Provide the (X, Y) coordinate of the cell's center where the given text is located.  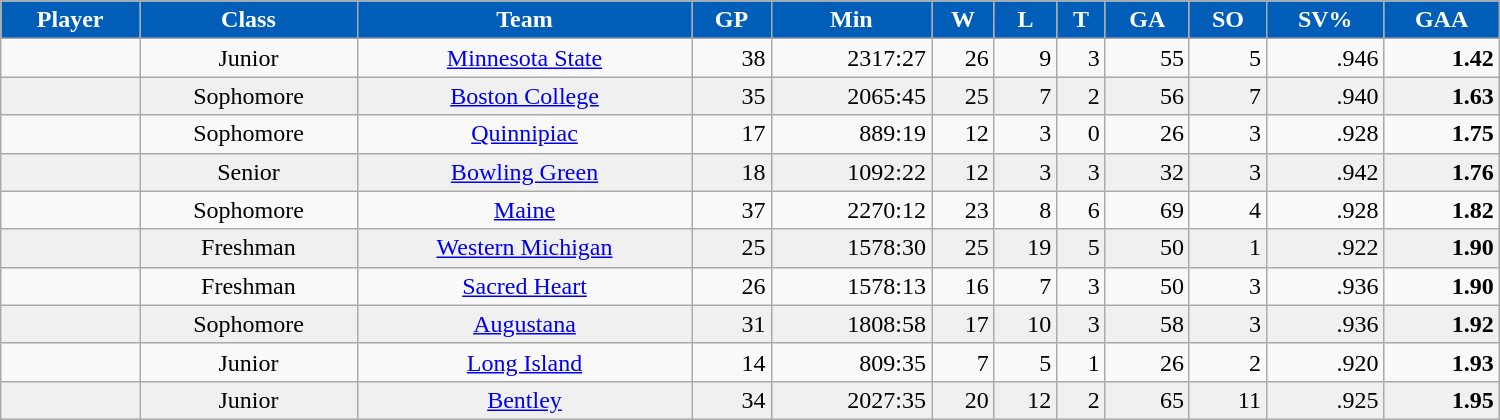
1578:13 (851, 286)
Senior (249, 172)
8 (1026, 210)
4 (1228, 210)
.946 (1325, 58)
Player (70, 20)
16 (964, 286)
W (964, 20)
34 (732, 400)
.942 (1325, 172)
Minnesota State (524, 58)
Bentley (524, 400)
19 (1026, 248)
.920 (1325, 362)
GA (1147, 20)
1.76 (1442, 172)
37 (732, 210)
Western Michigan (524, 248)
Boston College (524, 96)
6 (1081, 210)
Augustana (524, 324)
GAA (1442, 20)
.940 (1325, 96)
35 (732, 96)
2065:45 (851, 96)
18 (732, 172)
9 (1026, 58)
2270:12 (851, 210)
2027:35 (851, 400)
1.92 (1442, 324)
GP (732, 20)
SO (1228, 20)
65 (1147, 400)
1092:22 (851, 172)
1578:30 (851, 248)
20 (964, 400)
L (1026, 20)
Team (524, 20)
Sacred Heart (524, 286)
Bowling Green (524, 172)
0 (1081, 134)
Long Island (524, 362)
Maine (524, 210)
Quinnipiac (524, 134)
69 (1147, 210)
38 (732, 58)
2317:27 (851, 58)
SV% (1325, 20)
1.95 (1442, 400)
1.75 (1442, 134)
Class (249, 20)
10 (1026, 324)
23 (964, 210)
1.42 (1442, 58)
56 (1147, 96)
32 (1147, 172)
1.93 (1442, 362)
.922 (1325, 248)
14 (732, 362)
Min (851, 20)
1.63 (1442, 96)
.925 (1325, 400)
889:19 (851, 134)
1808:58 (851, 324)
T (1081, 20)
1.82 (1442, 210)
809:35 (851, 362)
31 (732, 324)
58 (1147, 324)
11 (1228, 400)
55 (1147, 58)
